Scan for the cell matching the given text and deliver its (x, y) coordinate at center. 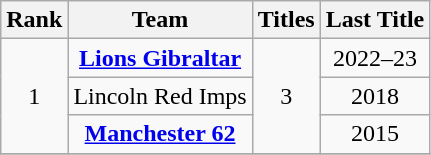
1 (34, 96)
2022–23 (375, 58)
Lions Gibraltar (160, 58)
2018 (375, 96)
3 (286, 96)
Manchester 62 (160, 134)
2015 (375, 134)
Rank (34, 20)
Titles (286, 20)
Team (160, 20)
Lincoln Red Imps (160, 96)
Last Title (375, 20)
